For the text-containing cell, return its midpoint in [X, Y] coordinate format. 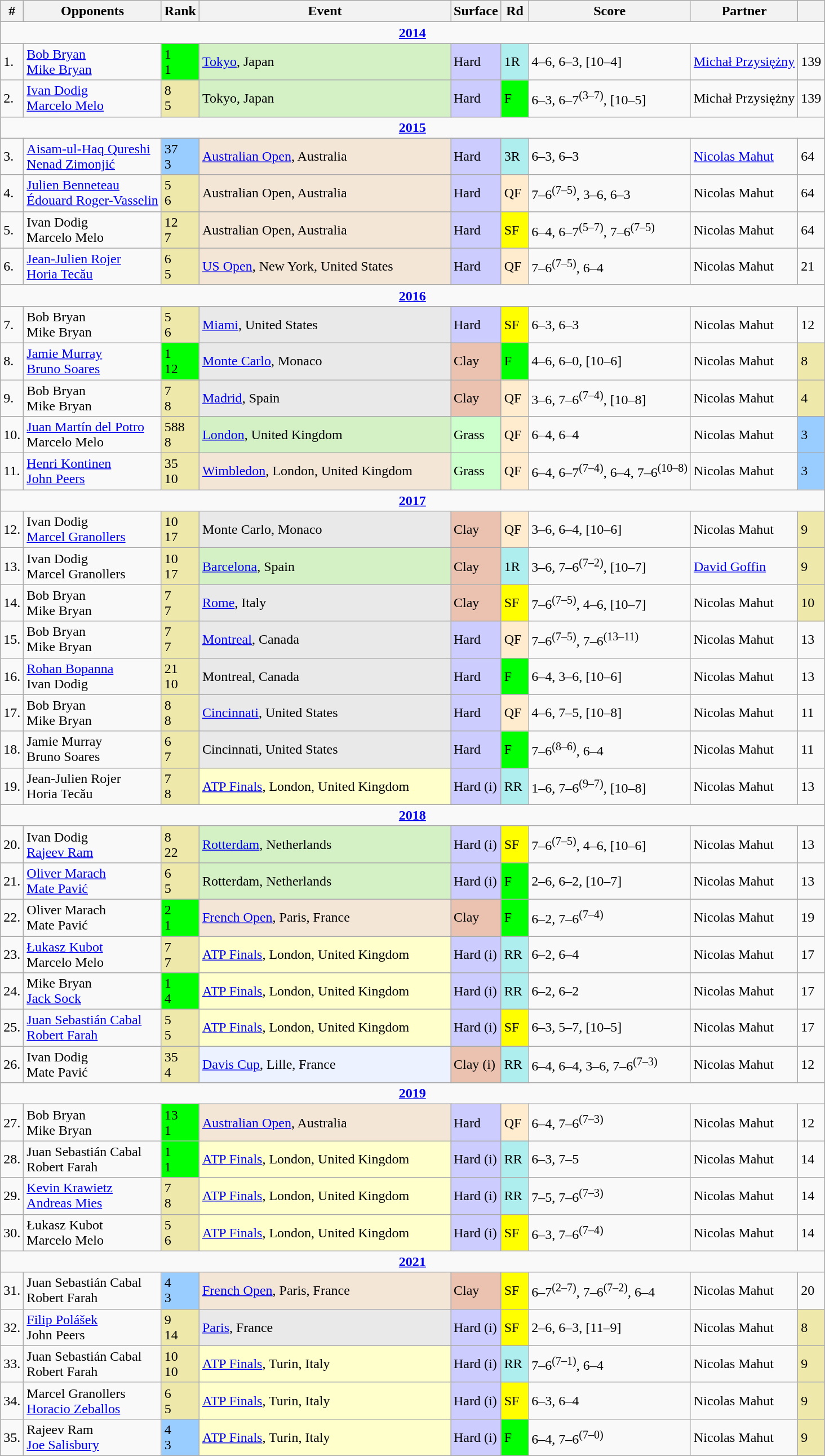
34. [12, 1400]
2–6, 6–2, [10–7] [610, 880]
6–7(2–7), 7–6(7–2), 6–4 [610, 1291]
5888 [180, 435]
6–3, 7–5 [610, 1159]
55 [180, 1028]
6–3, 5–7, [10–5] [610, 1028]
7–6(7–5), 4–6, [10–7] [610, 603]
28. [12, 1159]
33. [12, 1364]
6–4, 3–6, [10–6] [610, 676]
354 [180, 1064]
Rd [515, 11]
6–4, 6–7(7–4), 6–4, 7–6(10–8) [610, 471]
2. [12, 98]
7–6(7–5), 3–6, 6–3 [610, 193]
Juan Martín del Potro Marcelo Melo [92, 435]
11. [12, 471]
Kevin Krawietz Andreas Mies [92, 1196]
24. [12, 991]
6–4, 6–4 [610, 435]
32. [12, 1327]
6–2, 7–6(7–4) [610, 918]
7–6(7–1), 6–4 [610, 1364]
Clay (i) [476, 1064]
2110 [180, 676]
Wimbledon, London, United Kingdom [325, 471]
4–6, 6–3, [10–4] [610, 62]
20 [811, 1291]
27. [12, 1123]
Barcelona, Spain [325, 566]
14. [12, 603]
4–6, 7–5, [10–8] [610, 712]
2019 [412, 1094]
Madrid, Spain [325, 398]
88 [180, 712]
# [12, 11]
3. [12, 157]
Marcel Granollers Horacio Zeballos [92, 1400]
7–6(7–5), 6–4 [610, 266]
3510 [180, 471]
15. [12, 639]
19 [811, 918]
8. [12, 361]
7–6(8–6), 6–4 [610, 750]
2014 [412, 33]
16. [12, 676]
6–4, 7–6(7–0) [610, 1437]
10. [12, 435]
7–6(7–5), 7–6(13–11) [610, 639]
20. [12, 844]
London, United Kingdom [325, 435]
Paris, France [325, 1327]
Mike Bryan Jack Sock [92, 991]
6–2, 6–2 [610, 991]
4–6, 6–0, [10–6] [610, 361]
3–6, 7–6(7–2), [10–7] [610, 566]
112 [180, 361]
6–4, 6–4, 3–6, 7–6(7–3) [610, 1064]
31. [12, 1291]
US Open, New York, United States [325, 266]
6–4, 7–6(7–3) [610, 1123]
Surface [476, 11]
2021 [412, 1262]
9. [12, 398]
6–2, 6–4 [610, 954]
6. [12, 266]
6–4, 6–7(5–7), 7–6(7–5) [610, 230]
85 [180, 98]
18. [12, 750]
4 [811, 398]
Filip Polášek John Peers [92, 1327]
21. [12, 880]
Rohan Bopanna Ivan Dodig [92, 676]
22. [12, 918]
Julien Benneteau Édouard Roger-Vasselin [92, 193]
67 [180, 750]
6–3, 6–7(3–7), [10–5] [610, 98]
Opponents [92, 11]
Henri Kontinen John Peers [92, 471]
2018 [412, 815]
822 [180, 844]
4. [12, 193]
Partner [744, 11]
29. [12, 1196]
Score [610, 11]
Aisam-ul-Haq Qureshi Nenad Zimonjić [92, 157]
23. [12, 954]
1. [12, 62]
5. [12, 230]
6–3, 7–6(7–4) [610, 1232]
7–5, 7–6(7–3) [610, 1196]
Rome, Italy [325, 603]
7–6(7–5), 4–6, [10–6] [610, 844]
127 [180, 230]
Miami, United States [325, 325]
131 [180, 1123]
3–6, 7–6(7–4), [10–8] [610, 398]
3R [515, 157]
373 [180, 157]
30. [12, 1232]
David Goffin [744, 566]
17. [12, 712]
12. [12, 530]
2017 [412, 501]
35. [12, 1437]
Ivan Dodig Mate Pavić [92, 1064]
Rank [180, 11]
19. [12, 786]
Event [325, 11]
Davis Cup, Lille, France [325, 1064]
10 [811, 603]
6–3, 6–4 [610, 1400]
3–6, 6–4, [10–6] [610, 530]
2–6, 6–3, [11–9] [610, 1327]
1010 [180, 1364]
914 [180, 1327]
Rajeev Ram Joe Salisbury [92, 1437]
13. [12, 566]
2015 [412, 127]
1–6, 7–6(9–7), [10–8] [610, 786]
7. [12, 325]
Ivan Dodig Rajeev Ram [92, 844]
26. [12, 1064]
25. [12, 1028]
2016 [412, 295]
